Scan for the cell matching the given text and deliver its [X, Y] coordinate at center. 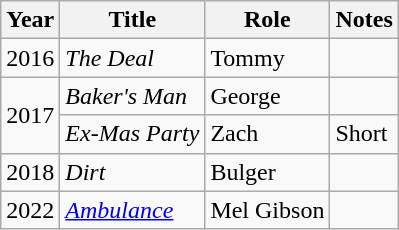
2016 [30, 58]
2022 [30, 210]
Bulger [268, 172]
George [268, 96]
Mel Gibson [268, 210]
Tommy [268, 58]
Baker's Man [132, 96]
Ex-Mas Party [132, 134]
The Deal [132, 58]
Year [30, 20]
Zach [268, 134]
Ambulance [132, 210]
Short [364, 134]
2018 [30, 172]
Dirt [132, 172]
Title [132, 20]
2017 [30, 115]
Notes [364, 20]
Role [268, 20]
